Locate the cell with the specified text and output its [x, y] center coordinate. 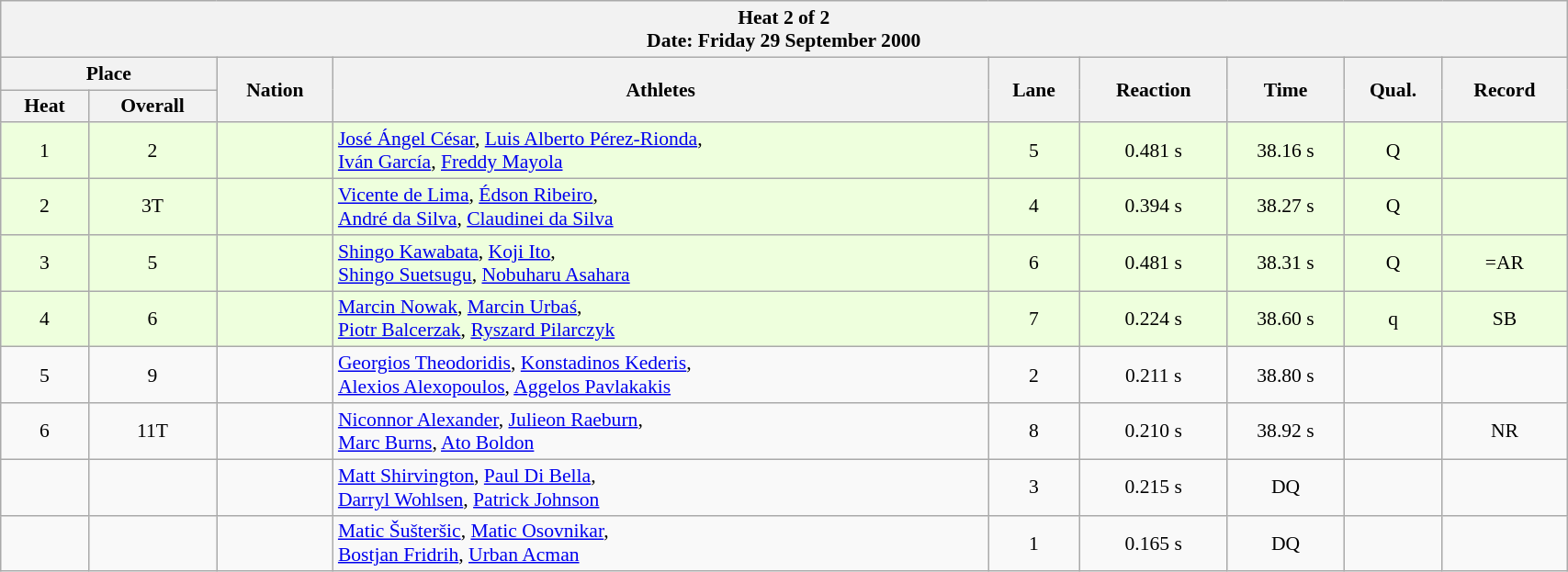
=AR [1505, 263]
Matic Šušteršic, Matic Osovnikar, Bostjan Fridrih, Urban Acman [661, 544]
Heat 2 of 2 Date: Friday 29 September 2000 [784, 29]
9 [152, 375]
0.224 s [1154, 320]
Reaction [1154, 90]
0.210 s [1154, 432]
38.16 s [1286, 151]
0.394 s [1154, 207]
38.92 s [1286, 432]
38.80 s [1286, 375]
Matt Shirvington, Paul Di Bella, Darryl Wohlsen, Patrick Johnson [661, 487]
38.60 s [1286, 320]
Overall [152, 107]
8 [1034, 432]
Time [1286, 90]
Record [1505, 90]
Athletes [661, 90]
0.215 s [1154, 487]
Shingo Kawabata, Koji Ito, Shingo Suetsugu, Nobuharu Asahara [661, 263]
José Ángel César, Luis Alberto Pérez-Rionda, Iván García, Freddy Mayola [661, 151]
q [1393, 320]
Lane [1034, 90]
11T [152, 432]
3T [152, 207]
Place [108, 73]
Nation [276, 90]
7 [1034, 320]
38.27 s [1286, 207]
NR [1505, 432]
Niconnor Alexander, Julieon Raeburn, Marc Burns, Ato Boldon [661, 432]
Vicente de Lima, Édson Ribeiro, André da Silva, Claudinei da Silva [661, 207]
Georgios Theodoridis, Konstadinos Kederis, Alexios Alexopoulos, Aggelos Pavlakakis [661, 375]
38.31 s [1286, 263]
0.165 s [1154, 544]
Heat [44, 107]
0.211 s [1154, 375]
Marcin Nowak, Marcin Urbaś, Piotr Balcerzak, Ryszard Pilarczyk [661, 320]
Qual. [1393, 90]
SB [1505, 320]
